Output the (x, y) coordinate of the center of the cell containing the given text.  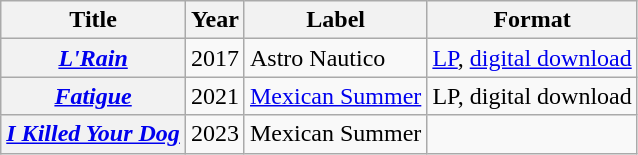
L'Rain (94, 58)
2017 (214, 58)
2023 (214, 134)
I Killed Your Dog (94, 134)
Title (94, 20)
Astro Nautico (335, 58)
Format (532, 20)
Fatigue (94, 96)
2021 (214, 96)
Year (214, 20)
Label (335, 20)
